From the cell containing the given text, extract its center point as [x, y] coordinate. 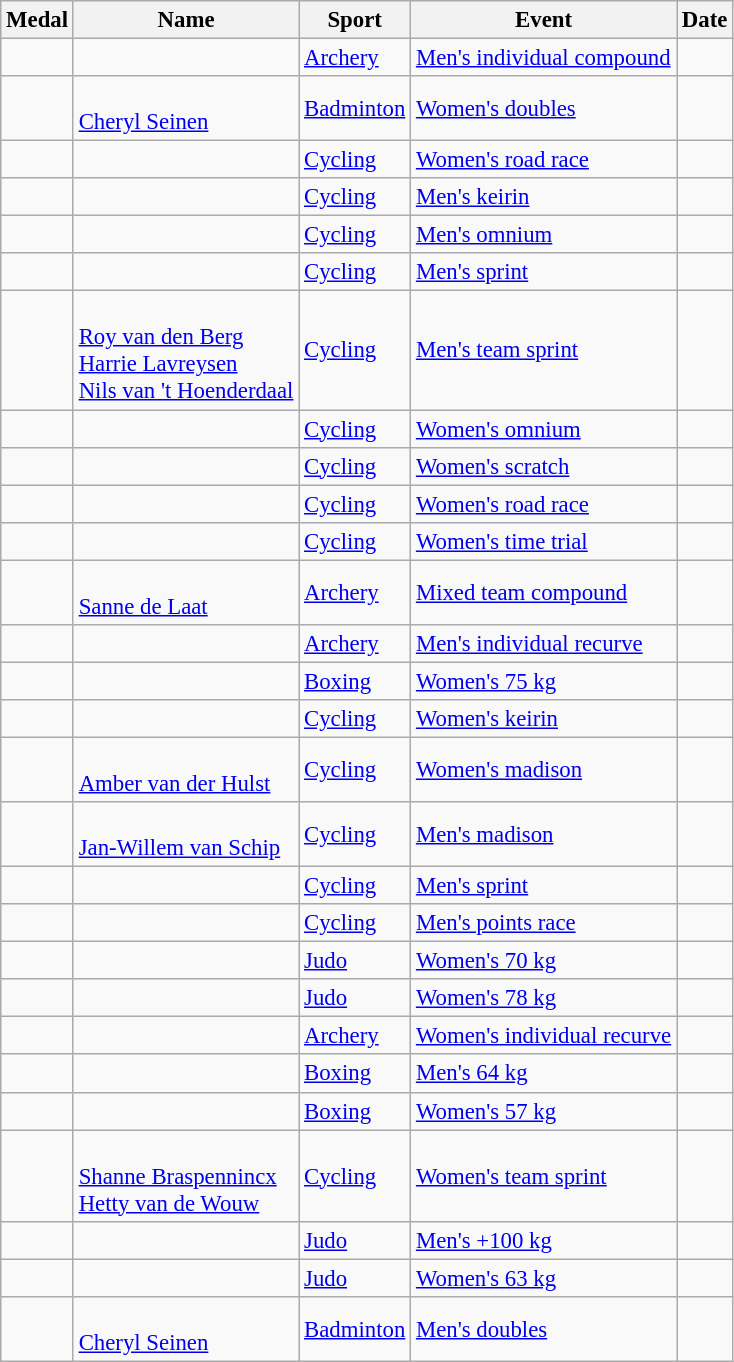
Women's team sprint [544, 1176]
Women's scratch [544, 466]
Women's doubles [544, 108]
Women's 70 kg [544, 961]
Men's madison [544, 834]
Mixed team compound [544, 592]
Name [186, 20]
Women's 57 kg [544, 1111]
Shanne BraspennincxHetty van de Wouw [186, 1176]
Men's points race [544, 923]
Men's 64 kg [544, 1074]
Men's individual recurve [544, 644]
Women's madison [544, 770]
Amber van der Hulst [186, 770]
Sanne de Laat [186, 592]
Date [704, 20]
Women's 75 kg [544, 681]
Men's omnium [544, 235]
Women's 78 kg [544, 998]
Women's 63 kg [544, 1278]
Men's individual compound [544, 58]
Women's keirin [544, 719]
Men's +100 kg [544, 1240]
Women's time trial [544, 541]
Men's team sprint [544, 350]
Roy van den BergHarrie LavreysenNils van 't Hoenderdaal [186, 350]
Medal [38, 20]
Men's doubles [544, 1330]
Women's omnium [544, 429]
Men's keirin [544, 197]
Event [544, 20]
Women's individual recurve [544, 1036]
Jan-Willem van Schip [186, 834]
Sport [355, 20]
